Identify which cell holds the provided text, then report its (x, y) central coordinate. 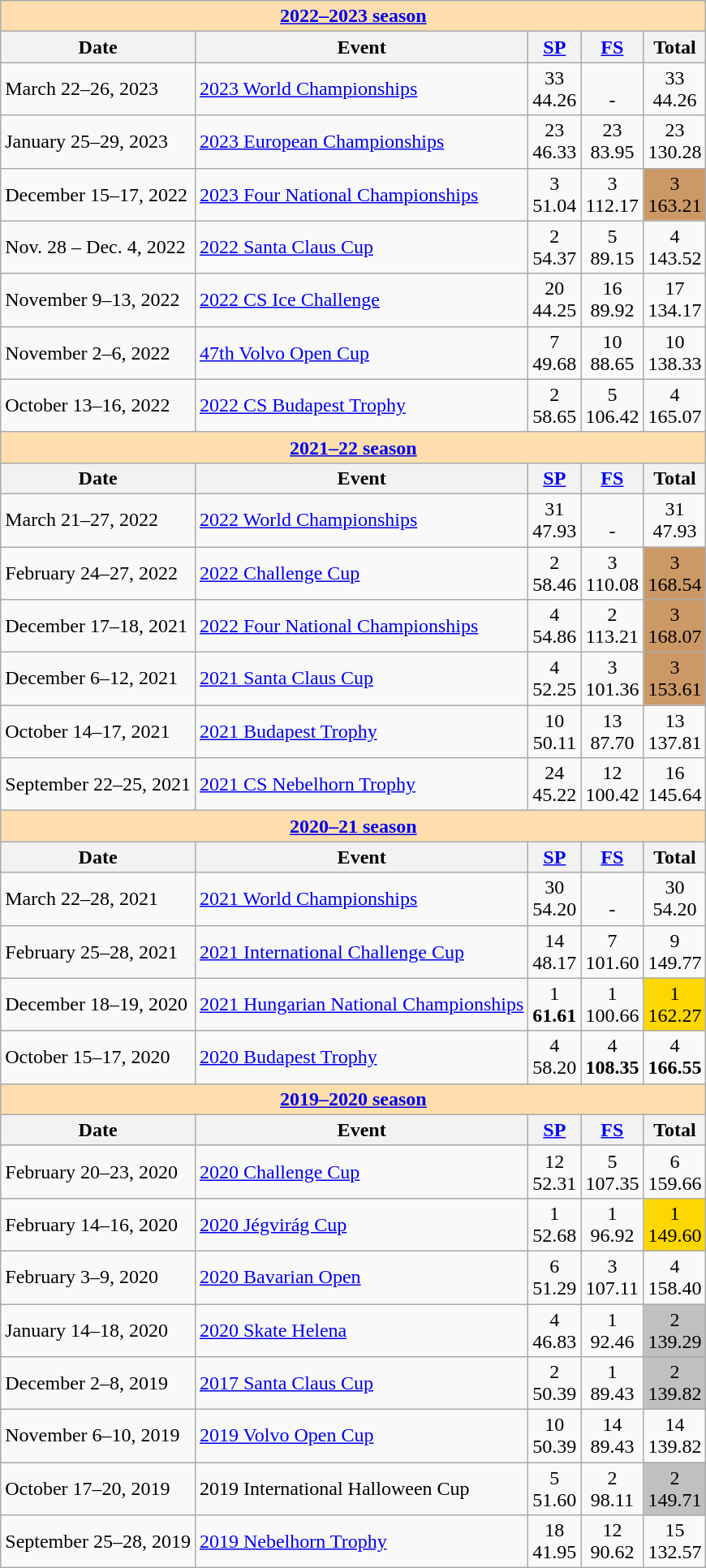
13 137.81 (675, 732)
2019 Nebelhorn Trophy (361, 1542)
2 139.82 (675, 1383)
March 22–28, 2021 (98, 899)
4 108.35 (612, 1057)
2022 CS Ice Challenge (361, 300)
October 17–20, 2019 (98, 1488)
6 159.66 (675, 1172)
December 2–8, 2019 (98, 1383)
4 58.20 (555, 1057)
4 165.07 (675, 406)
2022 World Championships (361, 519)
7 101.60 (612, 951)
1 100.66 (612, 1005)
October 14–17, 2021 (98, 732)
2021 Hungarian National Championships (361, 1005)
December 15–17, 2022 (98, 195)
February 24–27, 2022 (98, 573)
September 25–28, 2019 (98, 1542)
2020 Challenge Cup (361, 1172)
5 51.60 (555, 1488)
3 168.07 (675, 627)
2020 Bavarian Open (361, 1277)
2022 Challenge Cup (361, 573)
3 110.08 (612, 573)
2020–21 season (354, 826)
23 83.95 (612, 141)
5 107.35 (612, 1172)
13 87.70 (612, 732)
10 50.39 (555, 1437)
3 101.36 (612, 678)
16 89.92 (612, 300)
September 22–25, 2021 (98, 784)
2019 International Halloween Cup (361, 1488)
November 2–6, 2022 (98, 352)
2020 Skate Helena (361, 1329)
20 44.25 (555, 300)
1 52.68 (555, 1224)
2 58.46 (555, 573)
1 61.61 (555, 1005)
12 52.31 (555, 1172)
14 89.43 (612, 1437)
Nov. 28 – Dec. 4, 2022 (98, 247)
March 21–27, 2022 (98, 519)
2022 Four National Championships (361, 627)
February 25–28, 2021 (98, 951)
2020 Jégvirág Cup (361, 1224)
5 106.42 (612, 406)
17 134.17 (675, 300)
12 90.62 (612, 1542)
10 138.33 (675, 352)
November 6–10, 2019 (98, 1437)
3 107.11 (612, 1277)
February 14–16, 2020 (98, 1224)
3 112.17 (612, 195)
1 92.46 (612, 1329)
November 9–13, 2022 (98, 300)
2021 World Championships (361, 899)
2 58.65 (555, 406)
October 13–16, 2022 (98, 406)
2 149.71 (675, 1488)
3 51.04 (555, 195)
4 54.86 (555, 627)
2023 World Championships (361, 89)
2 98.11 (612, 1488)
2 54.37 (555, 247)
9 149.77 (675, 951)
12 100.42 (612, 784)
2021 CS Nebelhorn Trophy (361, 784)
14 48.17 (555, 951)
23 130.28 (675, 141)
March 22–26, 2023 (98, 89)
2022 Santa Claus Cup (361, 247)
23 46.33 (555, 141)
2 113.21 (612, 627)
January 25–29, 2023 (98, 141)
October 15–17, 2020 (98, 1057)
2017 Santa Claus Cup (361, 1383)
December 6–12, 2021 (98, 678)
14 139.82 (675, 1437)
3 163.21 (675, 195)
December 17–18, 2021 (98, 627)
7 49.68 (555, 352)
18 41.95 (555, 1542)
24 45.22 (555, 784)
2023 European Championships (361, 141)
5 89.15 (612, 247)
3 153.61 (675, 678)
January 14–18, 2020 (98, 1329)
4 46.83 (555, 1329)
2021 Budapest Trophy (361, 732)
1 89.43 (612, 1383)
December 18–19, 2020 (98, 1005)
4 52.25 (555, 678)
4 158.40 (675, 1277)
15 132.57 (675, 1542)
2022 CS Budapest Trophy (361, 406)
10 88.65 (612, 352)
6 51.29 (555, 1277)
2019 Volvo Open Cup (361, 1437)
2023 Four National Championships (361, 195)
47th Volvo Open Cup (361, 352)
1 162.27 (675, 1005)
10 50.11 (555, 732)
2019–2020 season (354, 1099)
2 50.39 (555, 1383)
2022–2023 season (354, 16)
16 145.64 (675, 784)
1 149.60 (675, 1224)
4 143.52 (675, 247)
2021–22 season (354, 447)
2021 Santa Claus Cup (361, 678)
1 96.92 (612, 1224)
February 3–9, 2020 (98, 1277)
2 139.29 (675, 1329)
4 166.55 (675, 1057)
3 168.54 (675, 573)
2021 International Challenge Cup (361, 951)
February 20–23, 2020 (98, 1172)
2020 Budapest Trophy (361, 1057)
